Return (X, Y) of the center of cell containing provided text 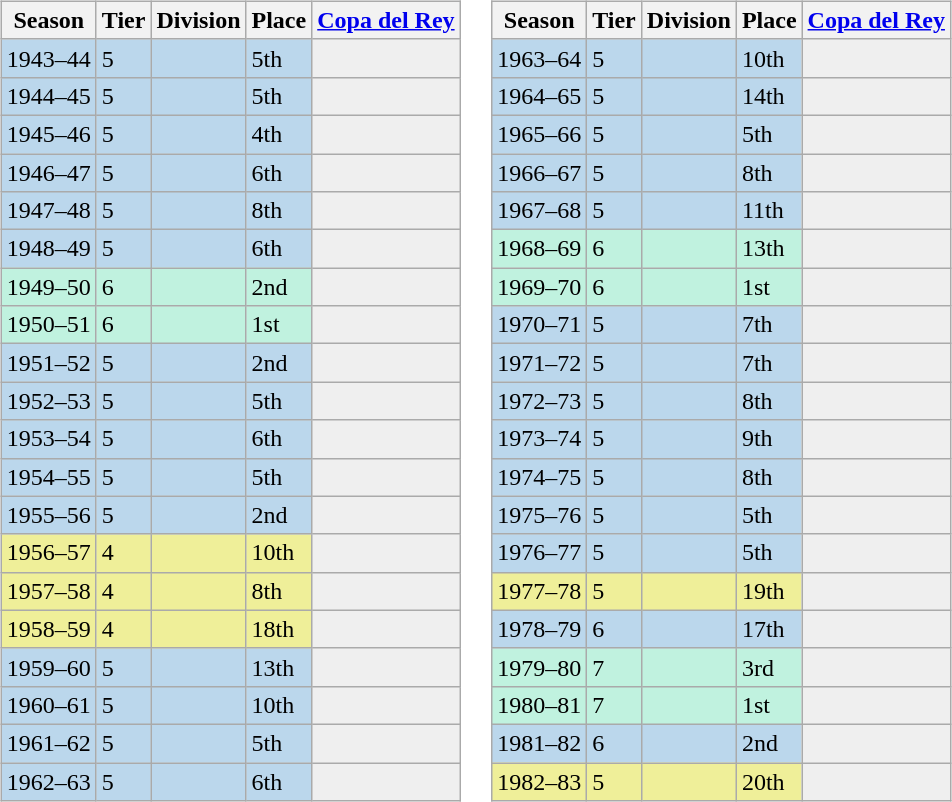
1969–70 (540, 287)
20th (769, 781)
1944–45 (48, 96)
9th (769, 439)
1952–53 (48, 401)
1958–59 (48, 629)
1976–77 (540, 553)
1959–60 (48, 667)
18th (279, 629)
1947–48 (48, 211)
1961–62 (48, 743)
1945–46 (48, 134)
3rd (769, 667)
1982–83 (540, 781)
1981–82 (540, 743)
1949–50 (48, 287)
1968–69 (540, 249)
1980–81 (540, 705)
1954–55 (48, 477)
1970–71 (540, 325)
1977–78 (540, 591)
19th (769, 591)
1979–80 (540, 667)
1943–44 (48, 58)
1975–76 (540, 515)
1964–65 (540, 96)
1965–66 (540, 134)
1956–57 (48, 553)
1962–63 (48, 781)
1966–67 (540, 173)
1957–58 (48, 591)
11th (769, 211)
1951–52 (48, 363)
4th (279, 134)
1963–64 (540, 58)
17th (769, 629)
1955–56 (48, 515)
1950–51 (48, 325)
1974–75 (540, 477)
1946–47 (48, 173)
1971–72 (540, 363)
1953–54 (48, 439)
1967–68 (540, 211)
1973–74 (540, 439)
1960–61 (48, 705)
1972–73 (540, 401)
1978–79 (540, 629)
14th (769, 96)
1948–49 (48, 249)
